Output the (X, Y) coordinate of the center of the cell containing the given text.  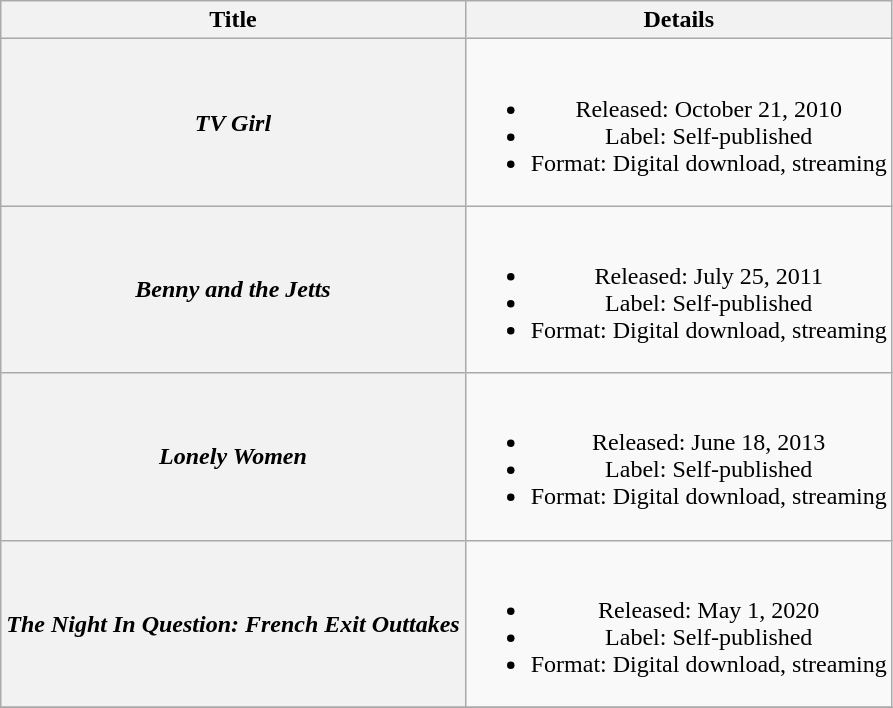
Lonely Women (233, 456)
Released: October 21, 2010Label: Self-publishedFormat: Digital download, streaming (678, 122)
Benny and the Jetts (233, 290)
The Night In Question: French Exit Outtakes (233, 624)
Released: June 18, 2013Label: Self-publishedFormat: Digital download, streaming (678, 456)
Released: May 1, 2020Label: Self-publishedFormat: Digital download, streaming (678, 624)
Title (233, 20)
Details (678, 20)
Released: July 25, 2011Label: Self-publishedFormat: Digital download, streaming (678, 290)
TV Girl (233, 122)
